For the text-containing cell, return its midpoint in (x, y) coordinate format. 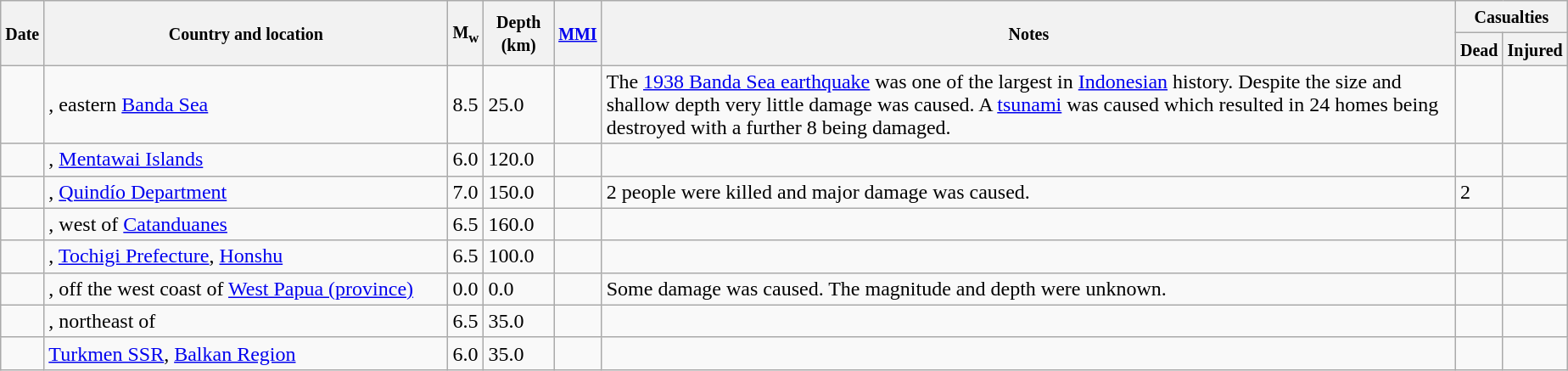
Mw (466, 33)
Country and location (246, 33)
MMI (579, 33)
2 people were killed and major damage was caused. (1028, 192)
, west of Catanduanes (246, 224)
, off the west coast of West Papua (province) (246, 289)
Notes (1028, 33)
8.5 (466, 104)
100.0 (519, 256)
, Mentawai Islands (246, 160)
Casualties (1511, 17)
Date (22, 33)
160.0 (519, 224)
Some damage was caused. The magnitude and depth were unknown. (1028, 289)
, Quindío Department (246, 192)
120.0 (519, 160)
2 (1479, 192)
Turkmen SSR, Balkan Region (246, 353)
Injured (1535, 49)
, Tochigi Prefecture, Honshu (246, 256)
150.0 (519, 192)
Depth (km) (519, 33)
25.0 (519, 104)
, eastern Banda Sea (246, 104)
Dead (1479, 49)
, northeast of (246, 321)
7.0 (466, 192)
